Determine the (x, y) coordinate at the center of the cell enclosing the given text.  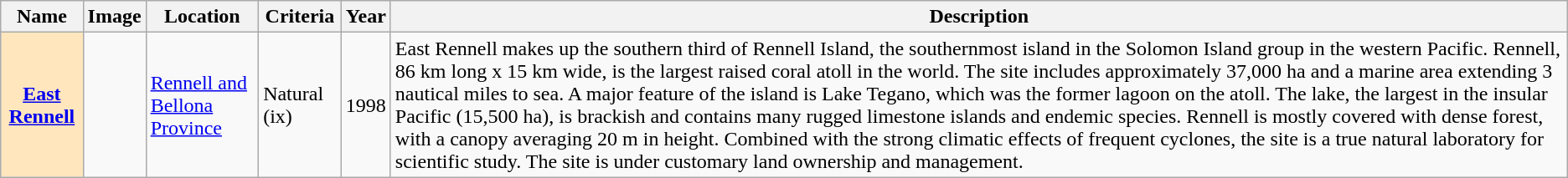
Natural (ix) (300, 105)
Name (42, 17)
Criteria (300, 17)
1998 (365, 105)
Description (978, 17)
Image (114, 17)
East Rennell (42, 105)
Location (203, 17)
Rennell and Bellona Province (203, 105)
Year (365, 17)
